Return the (X, Y) coordinate for the center point of the cell that contains the specified text.  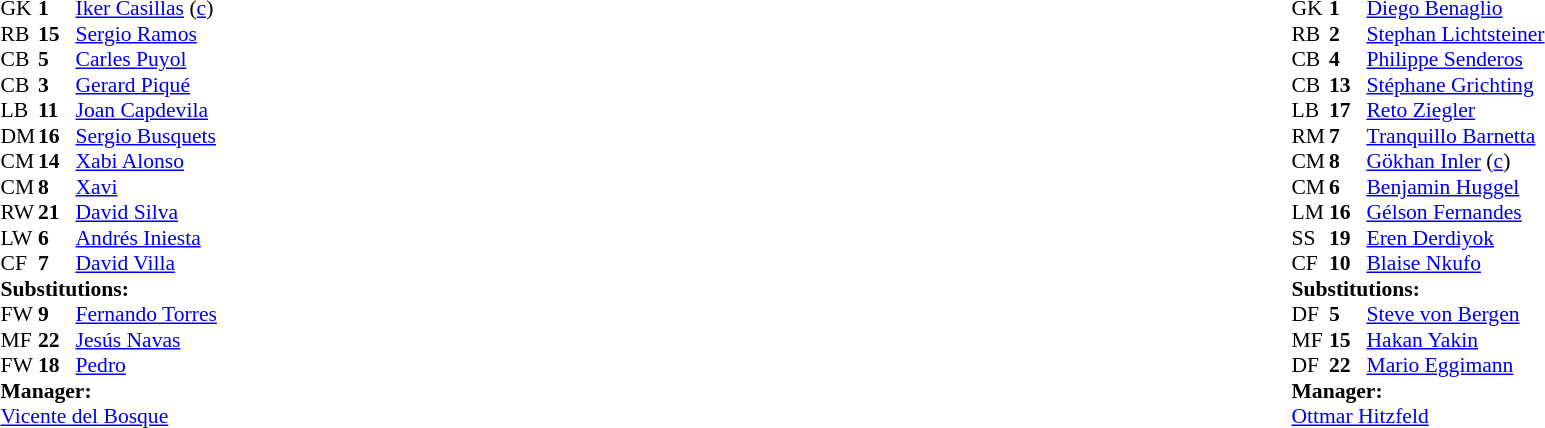
18 (57, 365)
17 (1348, 111)
4 (1348, 59)
Stephan Lichtsteiner (1455, 34)
Xabi Alonso (146, 161)
Philippe Senderos (1455, 59)
Jesús Navas (146, 340)
Sergio Busquets (146, 136)
David Villa (146, 263)
RW (19, 213)
9 (57, 315)
Benjamin Huggel (1455, 187)
Pedro (146, 365)
2 (1348, 34)
19 (1348, 238)
21 (57, 213)
Tranquillo Barnetta (1455, 136)
13 (1348, 85)
Xavi (146, 187)
Reto Ziegler (1455, 111)
SS (1310, 238)
3 (57, 85)
David Silva (146, 213)
Gökhan Inler (c) (1455, 161)
Gélson Fernandes (1455, 213)
Blaise Nkufo (1455, 263)
Joan Capdevila (146, 111)
Fernando Torres (146, 315)
Gerard Piqué (146, 85)
Sergio Ramos (146, 34)
Eren Derdiyok (1455, 238)
RM (1310, 136)
Carles Puyol (146, 59)
14 (57, 161)
DM (19, 136)
Andrés Iniesta (146, 238)
LM (1310, 213)
Stéphane Grichting (1455, 85)
Hakan Yakin (1455, 340)
11 (57, 111)
Steve von Bergen (1455, 315)
10 (1348, 263)
LW (19, 238)
Mario Eggimann (1455, 365)
